For the text-containing cell, return its midpoint in [X, Y] coordinate format. 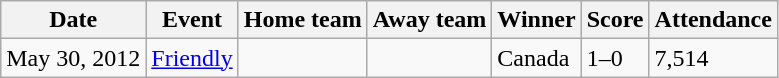
Home team [302, 20]
Event [192, 20]
Away team [430, 20]
May 30, 2012 [74, 58]
Date [74, 20]
Attendance [713, 20]
Score [615, 20]
Canada [536, 58]
7,514 [713, 58]
1–0 [615, 58]
Winner [536, 20]
Friendly [192, 58]
